Pinpoint the cell where the given text exists, returning its [x, y] midpoint coordinate. 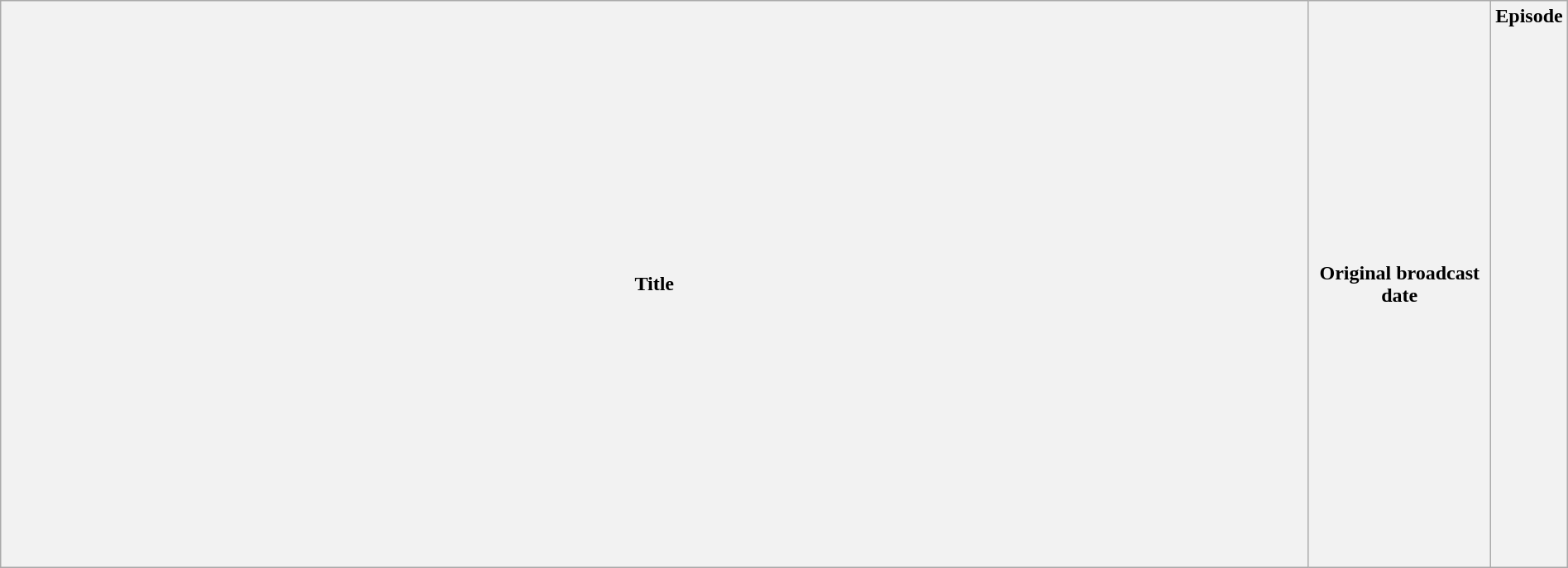
Title [655, 284]
Original broadcast date [1399, 284]
Episode [1529, 284]
